Extract the [x, y] coordinate from the center of the cell holding the provided text.  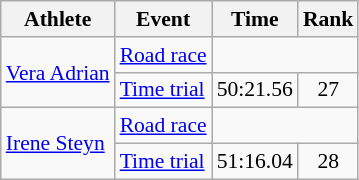
51:16.04 [255, 162]
Event [164, 19]
Time [255, 19]
27 [328, 90]
Athlete [58, 19]
Vera Adrian [58, 72]
Irene Steyn [58, 144]
50:21.56 [255, 90]
Rank [328, 19]
28 [328, 162]
